Detect which cell encompasses the target text, then output its (x, y) center coordinate. 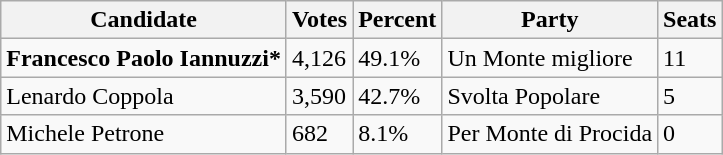
Svolta Popolare (550, 96)
Lenardo Coppola (144, 96)
682 (319, 134)
Votes (319, 20)
42.7% (398, 96)
3,590 (319, 96)
4,126 (319, 58)
Un Monte migliore (550, 58)
Percent (398, 20)
0 (690, 134)
8.1% (398, 134)
5 (690, 96)
Michele Petrone (144, 134)
Seats (690, 20)
49.1% (398, 58)
Candidate (144, 20)
Per Monte di Procida (550, 134)
Party (550, 20)
Francesco Paolo Iannuzzi* (144, 58)
11 (690, 58)
